Locate the cell with the specified text and output its [x, y] center coordinate. 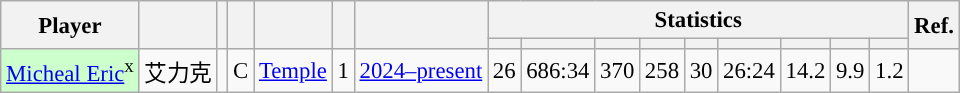
Player [70, 25]
Temple [294, 71]
Ref. [934, 25]
Micheal Ericx [70, 71]
686:34 [558, 71]
2024–present [420, 71]
26:24 [750, 71]
258 [662, 71]
Statistics [698, 20]
9.9 [850, 71]
1.2 [890, 71]
艾力克 [178, 71]
1 [343, 71]
26 [504, 71]
C [241, 71]
30 [700, 71]
14.2 [805, 71]
370 [618, 71]
